Return the [X, Y] coordinate for the center point of the cell that contains the specified text.  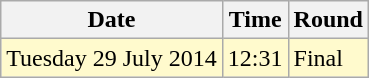
Round [328, 20]
Final [328, 58]
Time [255, 20]
12:31 [255, 58]
Date [112, 20]
Tuesday 29 July 2014 [112, 58]
